Detect which cell encompasses the target text, then output its (X, Y) center coordinate. 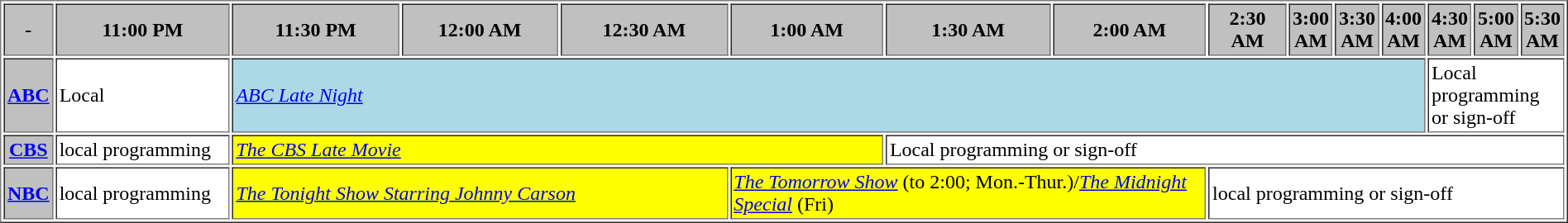
11:00 PM (142, 30)
5:30 AM (1542, 30)
ABC Late Night (829, 95)
local programming or sign-off (1387, 193)
12:30 AM (644, 30)
11:30 PM (316, 30)
Local (142, 95)
3:30 AM (1356, 30)
12:00 AM (480, 30)
5:00 AM (1495, 30)
4:30 AM (1449, 30)
4:00 AM (1403, 30)
The Tonight Show Starring Johnny Carson (480, 193)
1:30 AM (968, 30)
3:00 AM (1310, 30)
The Tomorrow Show (to 2:00; Mon.-Thur.)/The Midnight Special (Fri) (968, 193)
2:30 AM (1248, 30)
CBS (28, 150)
- (28, 30)
The CBS Late Movie (557, 150)
ABC (28, 95)
2:00 AM (1130, 30)
1:00 AM (807, 30)
NBC (28, 193)
